Return (x, y) of the center of cell containing provided text 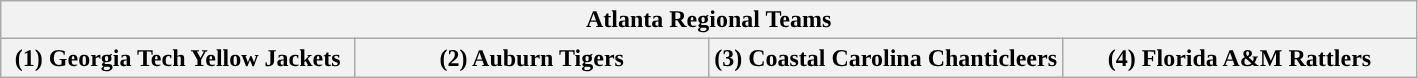
Atlanta Regional Teams (709, 20)
(1) Georgia Tech Yellow Jackets (178, 58)
(3) Coastal Carolina Chanticleers (886, 58)
(4) Florida A&M Rattlers (1240, 58)
(2) Auburn Tigers (532, 58)
